Locate the cell with the specified text and output its [X, Y] center coordinate. 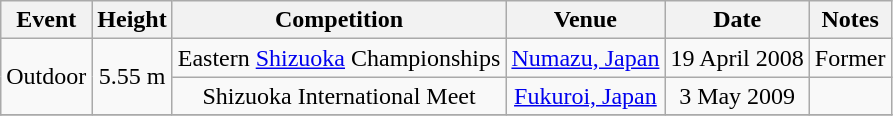
Outdoor [46, 77]
Former [850, 58]
Competition [339, 20]
Numazu, Japan [586, 58]
Height [132, 20]
Shizuoka International Meet [339, 96]
19 April 2008 [737, 58]
Venue [586, 20]
Event [46, 20]
Eastern Shizuoka Championships [339, 58]
Date [737, 20]
5.55 m [132, 77]
Fukuroi, Japan [586, 96]
3 May 2009 [737, 96]
Notes [850, 20]
